Provide the [X, Y] coordinate of the cell's center where the given text is located.  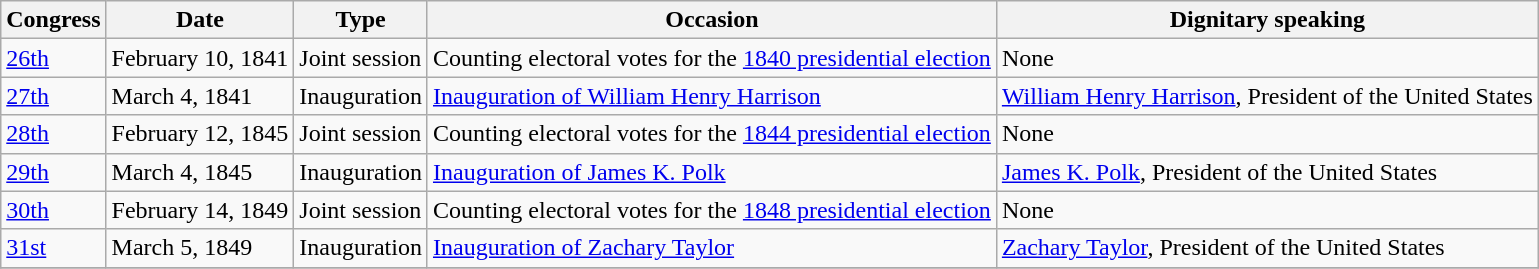
February 12, 1845 [200, 134]
Occasion [712, 20]
30th [54, 210]
Inauguration of James K. Polk [712, 172]
Type [361, 20]
Congress [54, 20]
Counting electoral votes for the 1844 presidential election [712, 134]
Counting electoral votes for the 1848 presidential election [712, 210]
March 4, 1845 [200, 172]
28th [54, 134]
Date [200, 20]
March 4, 1841 [200, 96]
26th [54, 58]
Zachary Taylor, President of the United States [1267, 248]
February 10, 1841 [200, 58]
Inauguration of Zachary Taylor [712, 248]
William Henry Harrison, President of the United States [1267, 96]
Dignitary speaking [1267, 20]
February 14, 1849 [200, 210]
29th [54, 172]
Inauguration of William Henry Harrison [712, 96]
Counting electoral votes for the 1840 presidential election [712, 58]
31st [54, 248]
March 5, 1849 [200, 248]
27th [54, 96]
James K. Polk, President of the United States [1267, 172]
